Pinpoint the cell where the given text exists, returning its [x, y] midpoint coordinate. 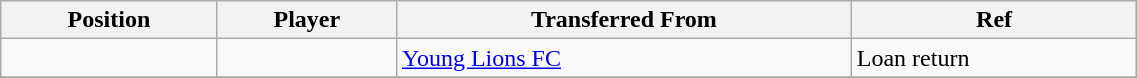
Transferred From [624, 20]
Position [109, 20]
Player [306, 20]
Young Lions FC [624, 58]
Loan return [994, 58]
Ref [994, 20]
